Determine the (x, y) coordinate at the center of the cell enclosing the given text.  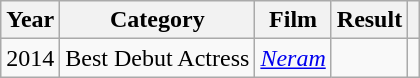
Best Debut Actress (158, 58)
Category (158, 20)
Year (30, 20)
Film (293, 20)
2014 (30, 58)
Neram (293, 58)
Result (369, 20)
